Pinpoint the cell where the given text exists, returning its (X, Y) midpoint coordinate. 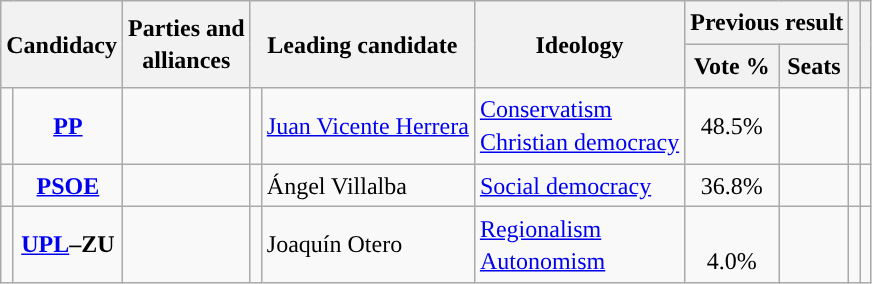
PP (68, 126)
Previous result (767, 22)
Joaquín Otero (368, 245)
Parties andalliances (187, 44)
PSOE (68, 186)
36.8% (732, 186)
Juan Vicente Herrera (368, 126)
Ángel Villalba (368, 186)
Ideology (579, 44)
48.5% (732, 126)
UPL–ZU (68, 245)
RegionalismAutonomism (579, 245)
Vote % (732, 66)
Seats (814, 66)
4.0% (732, 245)
Leading candidate (362, 44)
Candidacy (62, 44)
ConservatismChristian democracy (579, 126)
Social democracy (579, 186)
